Search for the cell housing the specified text and yield its (x, y) center coordinate. 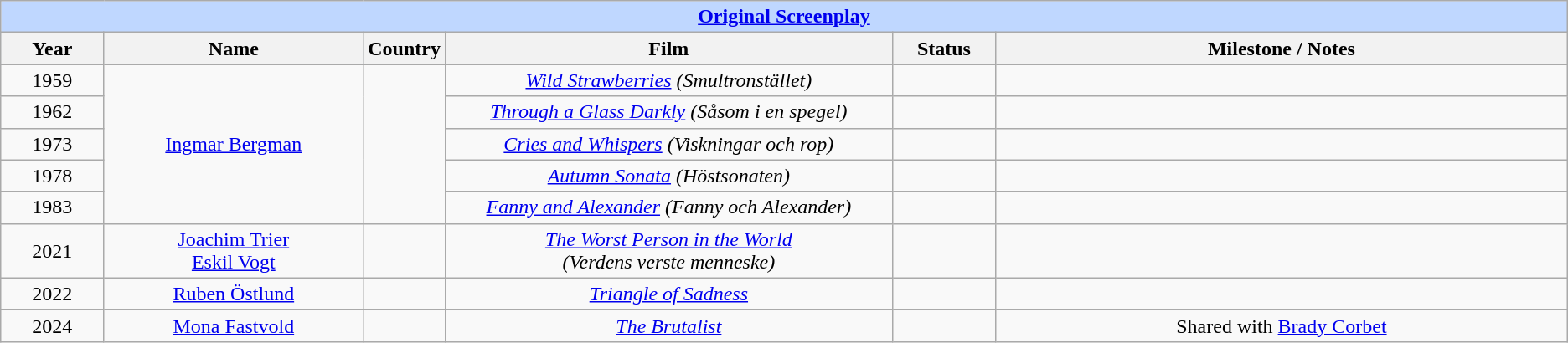
2024 (52, 325)
Fanny and Alexander (Fanny och Alexander) (668, 207)
Wild Strawberries (Smultronstället) (668, 80)
Status (943, 49)
Film (668, 49)
Autumn Sonata (Höstsonaten) (668, 176)
Ingmar Bergman (234, 144)
Through a Glass Darkly (Såsom i en spegel) (668, 112)
Milestone / Notes (1282, 49)
Triangle of Sadness (668, 294)
2022 (52, 294)
Joachim TrierEskil Vogt (234, 251)
Country (405, 49)
2021 (52, 251)
1978 (52, 176)
Ruben Östlund (234, 294)
The Worst Person in the World(Verdens verste menneske) (668, 251)
Original Screenplay (784, 17)
Cries and Whispers (Viskningar och rop) (668, 144)
Mona Fastvold (234, 325)
Year (52, 49)
1959 (52, 80)
The Brutalist (668, 325)
Name (234, 49)
1983 (52, 207)
1962 (52, 112)
Shared with Brady Corbet (1282, 325)
1973 (52, 144)
